Find where the given text appears and provide that cell's center as (x, y) coordinate. 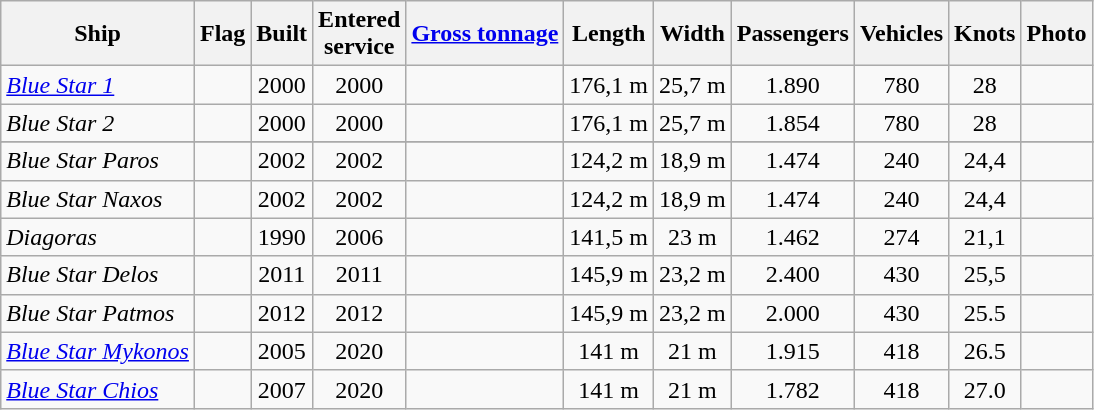
Blue Star 2 (98, 123)
1990 (282, 237)
Enteredservice (360, 34)
2.000 (792, 313)
2007 (282, 389)
274 (901, 237)
Blue Star Patmos (98, 313)
Blue Star 1 (98, 85)
Blue Star Chios (98, 389)
Ship (98, 34)
2005 (282, 351)
Blue Star Mykonos (98, 351)
1.854 (792, 123)
Diagoras (98, 237)
Blue Star Naxos (98, 199)
Blue Star Delos (98, 275)
Gross tonnage (485, 34)
Blue Star Paros (98, 161)
Length (609, 34)
25.5 (985, 313)
Built (282, 34)
Vehicles (901, 34)
Knots (985, 34)
141,5 m (609, 237)
1.915 (792, 351)
27.0 (985, 389)
2006 (360, 237)
1.462 (792, 237)
Photo (1056, 34)
Width (693, 34)
25,5 (985, 275)
Passengers (792, 34)
23 m (693, 237)
21,1 (985, 237)
Flag (222, 34)
2.400 (792, 275)
1.890 (792, 85)
1.782 (792, 389)
26.5 (985, 351)
